Determine the [X, Y] coordinate at the center of the cell enclosing the given text.  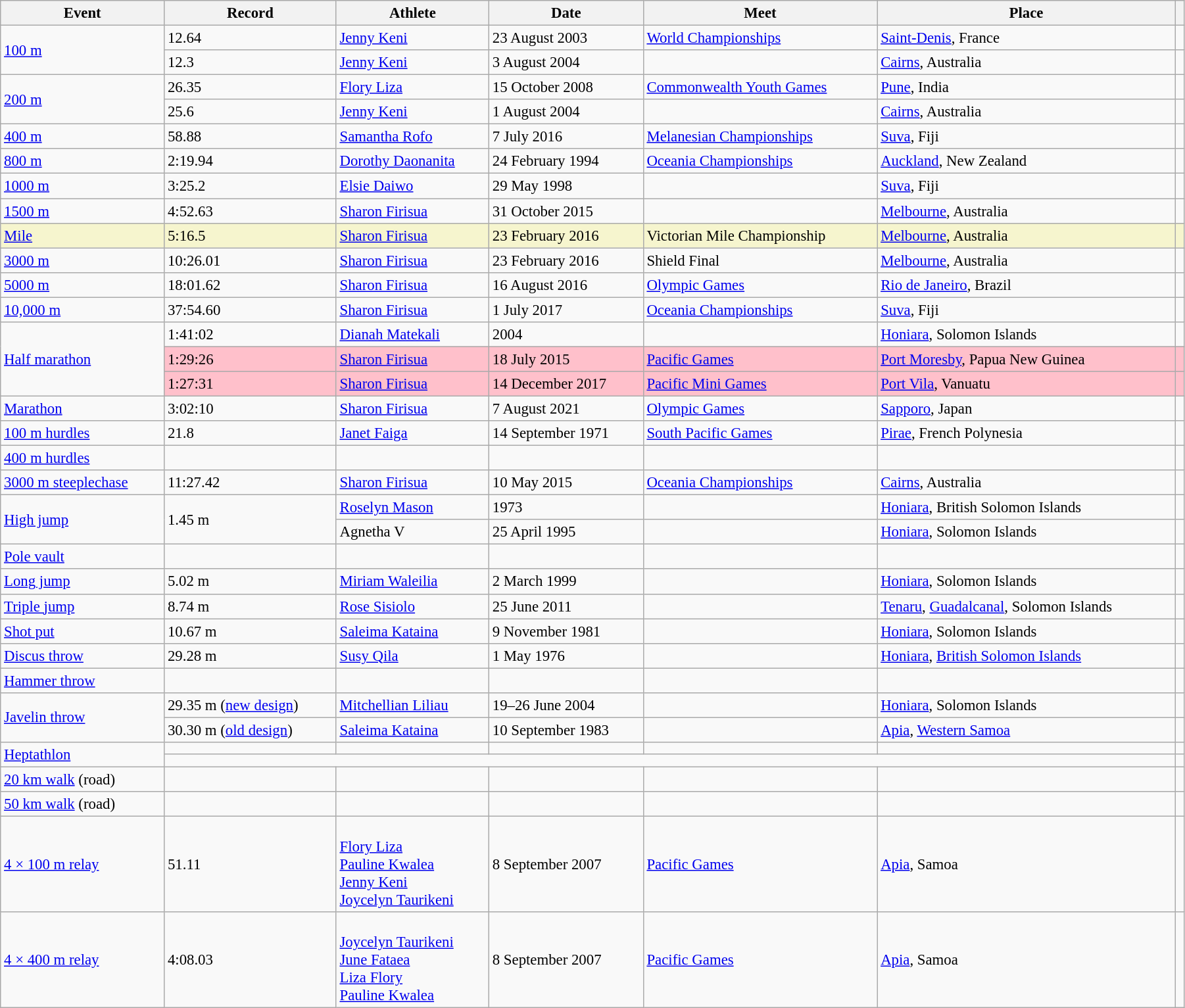
20 km walk (road) [83, 779]
2 March 1999 [566, 582]
Athlete [412, 13]
1.45 m [251, 519]
9 November 1981 [566, 631]
Flory Liza [412, 87]
Agnetha V [412, 532]
Javelin throw [83, 718]
19–26 June 2004 [566, 706]
4:08.03 [251, 960]
58.88 [251, 137]
3000 m [83, 260]
5.02 m [251, 582]
Shot put [83, 631]
Discus throw [83, 656]
Saint-Denis, France [1026, 38]
Sapporo, Japan [1026, 408]
4 × 400 m relay [83, 960]
3:25.2 [251, 186]
8.74 m [251, 606]
Elsie Daiwo [412, 186]
800 m [83, 161]
Samantha Rofo [412, 137]
18 July 2015 [566, 359]
Flory LizaPauline KwaleaJenny KeniJoycelyn Taurikeni [412, 865]
31 October 2015 [566, 211]
Event [83, 13]
5:16.5 [251, 235]
Port Moresby, Papua New Guinea [1026, 359]
25 June 2011 [566, 606]
11:27.42 [251, 483]
29.28 m [251, 656]
Marathon [83, 408]
Dianah Matekali [412, 335]
400 m [83, 137]
Miriam Waleilia [412, 582]
25.6 [251, 112]
Half marathon [83, 359]
3000 m steeplechase [83, 483]
23 August 2003 [566, 38]
2004 [566, 335]
10,000 m [83, 310]
1:29:26 [251, 359]
Record [251, 13]
Pune, India [1026, 87]
10 September 1983 [566, 730]
1:41:02 [251, 335]
29 May 1998 [566, 186]
Mile [83, 235]
Auckland, New Zealand [1026, 161]
37:54.60 [251, 310]
Place [1026, 13]
12.3 [251, 62]
7 August 2021 [566, 408]
29.35 m (new design) [251, 706]
14 September 1971 [566, 433]
Janet Faiga [412, 433]
World Championships [760, 38]
10.67 m [251, 631]
High jump [83, 519]
Rose Sisiolo [412, 606]
Meet [760, 13]
10:26.01 [251, 260]
15 October 2008 [566, 87]
1:27:31 [251, 384]
1973 [566, 508]
Tenaru, Guadalcanal, Solomon Islands [1026, 606]
1000 m [83, 186]
Mitchellian Liliau [412, 706]
Susy Qila [412, 656]
Triple jump [83, 606]
Pirae, French Polynesia [1026, 433]
Commonwealth Youth Games [760, 87]
400 m hurdles [83, 458]
1500 m [83, 211]
Heptathlon [83, 755]
1 August 2004 [566, 112]
Hammer throw [83, 681]
10 May 2015 [566, 483]
21.8 [251, 433]
Joycelyn TaurikeniJune FataeaLiza FloryPauline Kwalea [412, 960]
Shield Final [760, 260]
1 July 2017 [566, 310]
Pole vault [83, 557]
4 × 100 m relay [83, 865]
Dorothy Daonanita [412, 161]
Date [566, 13]
1 May 1976 [566, 656]
12.64 [251, 38]
Melanesian Championships [760, 137]
South Pacific Games [760, 433]
14 December 2017 [566, 384]
25 April 1995 [566, 532]
Rio de Janeiro, Brazil [1026, 285]
51.11 [251, 865]
2:19.94 [251, 161]
Long jump [83, 582]
24 February 1994 [566, 161]
Pacific Mini Games [760, 384]
50 km walk (road) [83, 804]
3 August 2004 [566, 62]
30.30 m (old design) [251, 730]
Port Vila, Vanuatu [1026, 384]
200 m [83, 100]
4:52.63 [251, 211]
Roselyn Mason [412, 508]
100 m [83, 50]
7 July 2016 [566, 137]
100 m hurdles [83, 433]
Apia, Western Samoa [1026, 730]
26.35 [251, 87]
3:02:10 [251, 408]
5000 m [83, 285]
18:01.62 [251, 285]
16 August 2016 [566, 285]
Victorian Mile Championship [760, 235]
